Find where the given text appears and provide that cell's center as (X, Y) coordinate. 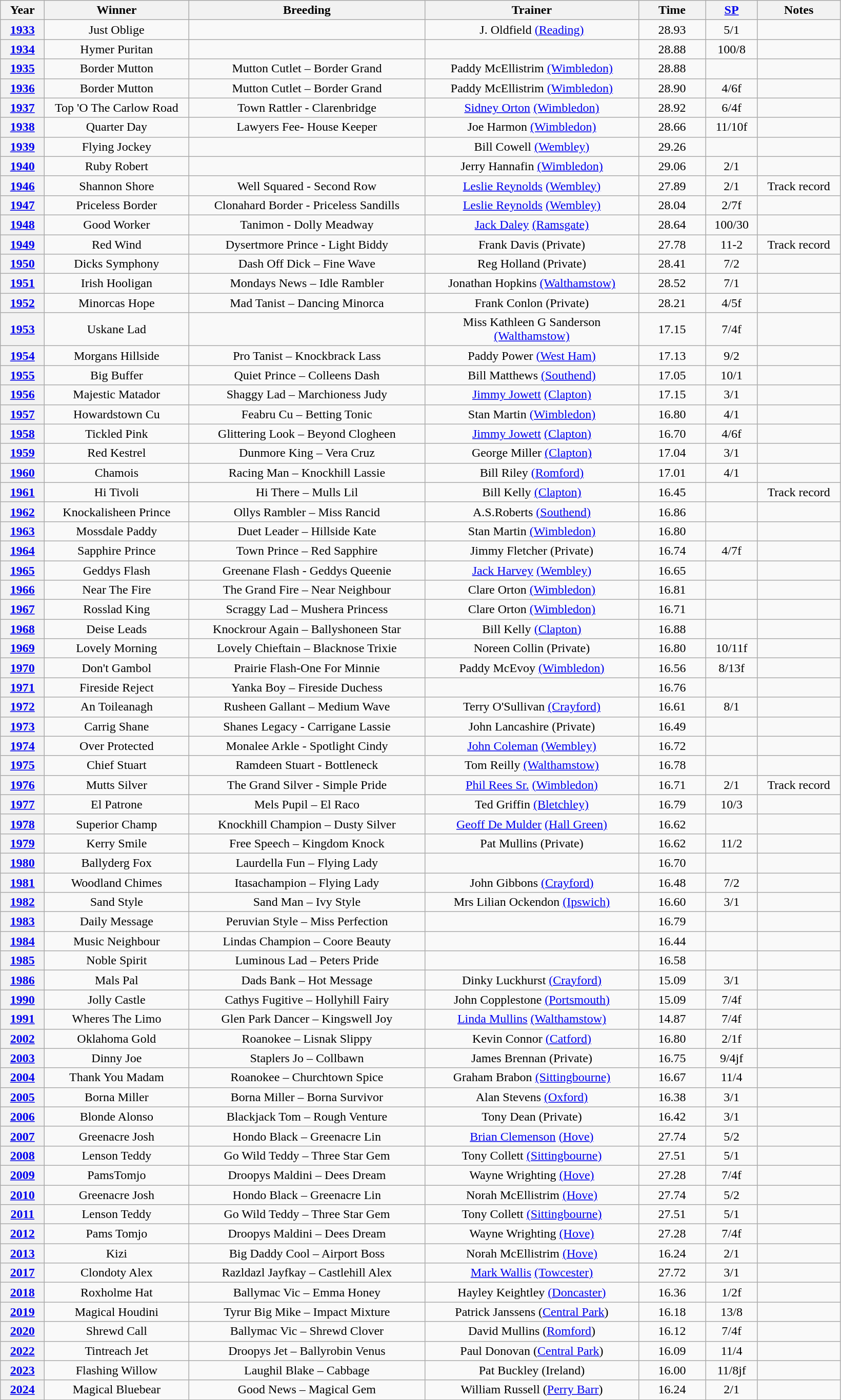
Borna Miller (117, 1097)
1964 (23, 551)
Town Rattler - Clarenbridge (307, 108)
Big Daddy Cool – Airport Boss (307, 1253)
1939 (23, 147)
Blonde Alonso (117, 1117)
13/8 (731, 1312)
16.58 (672, 961)
11-2 (731, 245)
Tony Dean (Private) (532, 1117)
Mark Wallis (Towcester) (532, 1273)
Wheres The Limo (117, 1019)
28.41 (672, 264)
16.61 (672, 707)
Feabru Cu – Betting Tonic (307, 414)
Woodland Chimes (117, 882)
10/3 (731, 804)
1/2f (731, 1292)
2024 (23, 1390)
28.90 (672, 88)
16.12 (672, 1331)
16.38 (672, 1097)
16.72 (672, 746)
14.87 (672, 1019)
1958 (23, 434)
1966 (23, 590)
2018 (23, 1292)
2022 (23, 1351)
John Lancashire (Private) (532, 726)
Mondays News – Idle Rambler (307, 283)
1959 (23, 453)
Tom Reilly (Walthamstow) (532, 765)
2011 (23, 1214)
1936 (23, 88)
Lovely Morning (117, 648)
17.04 (672, 453)
1957 (23, 414)
Kizi (117, 1253)
1970 (23, 668)
1955 (23, 375)
28.52 (672, 283)
7/1 (731, 283)
Staplers Jo – Collbawn (307, 1058)
Free Speech – Kingdom Knock (307, 843)
1980 (23, 863)
Mutts Silver (117, 785)
Pat Buckley (Ireland) (532, 1370)
Laurdella Fun – Flying Lady (307, 863)
1973 (23, 726)
1937 (23, 108)
Laughil Blake – Cabbage (307, 1370)
1952 (23, 303)
1935 (23, 69)
Howardstown Cu (117, 414)
Magical Bluebear (117, 1390)
Jonathan Hopkins (Walthamstow) (532, 283)
Knockrour Again – Ballyshoneen Star (307, 629)
1978 (23, 824)
Glittering Look – Beyond Clogheen (307, 434)
1933 (23, 30)
1990 (23, 1000)
Irish Hooligan (117, 283)
1969 (23, 648)
16.81 (672, 590)
Notes (799, 10)
1984 (23, 941)
16.75 (672, 1058)
Town Prince – Red Sapphire (307, 551)
16.09 (672, 1351)
Rusheen Gallant – Medium Wave (307, 707)
1967 (23, 610)
Sidney Orton (Wimbledon) (532, 108)
Winner (117, 10)
2003 (23, 1058)
Mrs Lilian Ockendon (Ipswich) (532, 902)
Geddys Flash (117, 571)
28.64 (672, 225)
Kerry Smile (117, 843)
1938 (23, 127)
Near The Fire (117, 590)
1951 (23, 283)
David Mullins (Romford) (532, 1331)
Razldazl Jayfkay – Castlehill Alex (307, 1273)
Ballymac Vic – Shrewd Clover (307, 1331)
Carrig Shane (117, 726)
Jolly Castle (117, 1000)
Ramdeen Stuart - Bottleneck (307, 765)
1962 (23, 512)
John Gibbons (Crayford) (532, 882)
1960 (23, 473)
Jack Harvey (Wembley) (532, 571)
16.74 (672, 551)
2004 (23, 1078)
Peruvian Style – Miss Perfection (307, 922)
27.78 (672, 245)
2019 (23, 1312)
Ted Griffin (Bletchley) (532, 804)
1977 (23, 804)
2023 (23, 1370)
Ballyderg Fox (117, 863)
Itasachampion – Flying Lady (307, 882)
2012 (23, 1234)
1976 (23, 785)
2002 (23, 1039)
Rosslad King (117, 610)
Jack Daley (Ramsgate) (532, 225)
1954 (23, 356)
1934 (23, 49)
Dash Off Dick – Fine Wave (307, 264)
Prairie Flash-One For Minnie (307, 668)
Daily Message (117, 922)
1947 (23, 205)
Well Squared - Second Row (307, 186)
Lindas Champion – Coore Beauty (307, 941)
Alan Stevens (Oxford) (532, 1097)
Patrick Janssens (Central Park) (532, 1312)
16.42 (672, 1117)
4/7f (731, 551)
28.04 (672, 205)
Monalee Arkle - Spotlight Cindy (307, 746)
Majestic Matador (117, 395)
Red Wind (117, 245)
Paddy Power (West Ham) (532, 356)
16.18 (672, 1312)
James Brennan (Private) (532, 1058)
George Miller (Clapton) (532, 453)
16.78 (672, 765)
6/4f (731, 108)
16.00 (672, 1370)
16.76 (672, 687)
Bill Cowell (Wembley) (532, 147)
Reg Holland (Private) (532, 264)
Just Oblige (117, 30)
Dads Bank – Hot Message (307, 980)
1974 (23, 746)
Shaggy Lad – Marchioness Judy (307, 395)
Dysertmore Prince - Light Biddy (307, 245)
2/7f (731, 205)
1985 (23, 961)
1950 (23, 264)
The Grand Fire – Near Neighbour (307, 590)
Trainer (532, 10)
Deise Leads (117, 629)
Dunmore King – Vera Cruz (307, 453)
Tickled Pink (117, 434)
Terry O'Sullivan (Crayford) (532, 707)
17.05 (672, 375)
Jerry Hannafin (Wimbledon) (532, 166)
Bill Riley (Romford) (532, 473)
Luminous Lad – Peters Pride (307, 961)
Cathys Fugitive – Hollyhill Fairy (307, 1000)
Don't Gambol (117, 668)
SP (731, 10)
Top 'O The Carlow Road (117, 108)
2005 (23, 1097)
An Toileanagh (117, 707)
10/11f (731, 648)
Roxholme Hat (117, 1292)
1965 (23, 571)
Hymer Puritan (117, 49)
Breeding (307, 10)
Sand Man – Ivy Style (307, 902)
Paul Donovan (Central Park) (532, 1351)
29.26 (672, 147)
Blackjack Tom – Rough Venture (307, 1117)
Graham Brabon (Sittingbourne) (532, 1078)
Paddy McEvoy (Wimbledon) (532, 668)
Over Protected (117, 746)
Thank You Madam (117, 1078)
Morgans Hillside (117, 356)
Greenane Flash - Geddys Queenie (307, 571)
100/8 (731, 49)
1956 (23, 395)
Red Kestrel (117, 453)
4/5f (731, 303)
Shannon Shore (117, 186)
John Copplestone (Portsmouth) (532, 1000)
Quiet Prince – Colleens Dash (307, 375)
1940 (23, 166)
Glen Park Dancer – Kingswell Joy (307, 1019)
1953 (23, 329)
Droopys Jet – Ballyrobin Venus (307, 1351)
1961 (23, 492)
Quarter Day (117, 127)
9/2 (731, 356)
Priceless Border (117, 205)
Bill Matthews (Southend) (532, 375)
Frank Davis (Private) (532, 245)
Good News – Magical Gem (307, 1390)
William Russell (Perry Barr) (532, 1390)
11/8jf (731, 1370)
Tintreach Jet (117, 1351)
16.60 (672, 902)
16.65 (672, 571)
Mels Pupil – El Raco (307, 804)
16.86 (672, 512)
17.13 (672, 356)
Big Buffer (117, 375)
Shanes Legacy - Carrigane Lassie (307, 726)
Kevin Connor (Catford) (532, 1039)
1972 (23, 707)
Pat Mullins (Private) (532, 843)
1948 (23, 225)
2009 (23, 1175)
El Patrone (117, 804)
Borna Miller – Borna Survivor (307, 1097)
28.92 (672, 108)
Duet Leader – Hillside Kate (307, 531)
Lawyers Fee- House Keeper (307, 127)
Magical Houdini (117, 1312)
1968 (23, 629)
2013 (23, 1253)
PamsTomjo (117, 1175)
Oklahoma Gold (117, 1039)
28.21 (672, 303)
Chamois (117, 473)
2020 (23, 1331)
Dicks Symphony (117, 264)
8/13f (731, 668)
Noble Spirit (117, 961)
1983 (23, 922)
Geoff De Mulder (Hall Green) (532, 824)
Brian Clemenson (Hove) (532, 1136)
1979 (23, 843)
Minorcas Hope (117, 303)
28.93 (672, 30)
Flashing Willow (117, 1370)
1986 (23, 980)
Frank Conlon (Private) (532, 303)
Ballymac Vic – Emma Honey (307, 1292)
Hi Tivoli (117, 492)
10/1 (731, 375)
Mad Tanist – Dancing Minorca (307, 303)
Mossdale Paddy (117, 531)
100/30 (731, 225)
Racing Man – Knockhill Lassie (307, 473)
16.88 (672, 629)
Sapphire Prince (117, 551)
1946 (23, 186)
Noreen Collin (Private) (532, 648)
Mals Pal (117, 980)
Superior Champ (117, 824)
16.36 (672, 1292)
17.01 (672, 473)
2/1f (731, 1039)
1982 (23, 902)
11/10f (731, 127)
Sand Style (117, 902)
Dinky Luckhurst (Crayford) (532, 980)
The Grand Silver - Simple Pride (307, 785)
Miss Kathleen G Sanderson (Walthamstow) (532, 329)
Hi There – Mulls Lil (307, 492)
Tanimon - Dolly Meadway (307, 225)
Dinny Joe (117, 1058)
Ollys Rambler – Miss Rancid (307, 512)
Tyrur Big Mike – Impact Mixture (307, 1312)
16.45 (672, 492)
27.89 (672, 186)
Hayley Keightley (Doncaster) (532, 1292)
John Coleman (Wembley) (532, 746)
1991 (23, 1019)
Music Neighbour (117, 941)
A.S.Roberts (Southend) (532, 512)
Time (672, 10)
29.06 (672, 166)
Shrewd Call (117, 1331)
2006 (23, 1117)
2017 (23, 1273)
1971 (23, 687)
11/2 (731, 843)
Ruby Robert (117, 166)
1963 (23, 531)
Year (23, 10)
Joe Harmon (Wimbledon) (532, 127)
16.44 (672, 941)
2010 (23, 1195)
Flying Jockey (117, 147)
16.49 (672, 726)
16.48 (672, 882)
Good Worker (117, 225)
Linda Mullins (Walthamstow) (532, 1019)
Roanokee – Lisnak Slippy (307, 1039)
Yanka Boy – Fireside Duchess (307, 687)
16.56 (672, 668)
1949 (23, 245)
Clonahard Border - Priceless Sandills (307, 205)
J. Oldfield (Reading) (532, 30)
Scraggy Lad – Mushera Princess (307, 610)
27.72 (672, 1273)
2007 (23, 1136)
Clondoty Alex (117, 1273)
Uskane Lad (117, 329)
Knockhill Champion – Dusty Silver (307, 824)
Pro Tanist – Knockbrack Lass (307, 356)
1981 (23, 882)
Chief Stuart (117, 765)
8/1 (731, 707)
Roanokee – Churchtown Spice (307, 1078)
Phil Rees Sr. (Wimbledon) (532, 785)
Fireside Reject (117, 687)
28.66 (672, 127)
1975 (23, 765)
9/4jf (731, 1058)
Jimmy Fletcher (Private) (532, 551)
Lovely Chieftain – Blacknose Trixie (307, 648)
2008 (23, 1155)
Pams Tomjo (117, 1234)
Knockalisheen Prince (117, 512)
16.67 (672, 1078)
